Identify which cell holds the provided text, then report its (x, y) central coordinate. 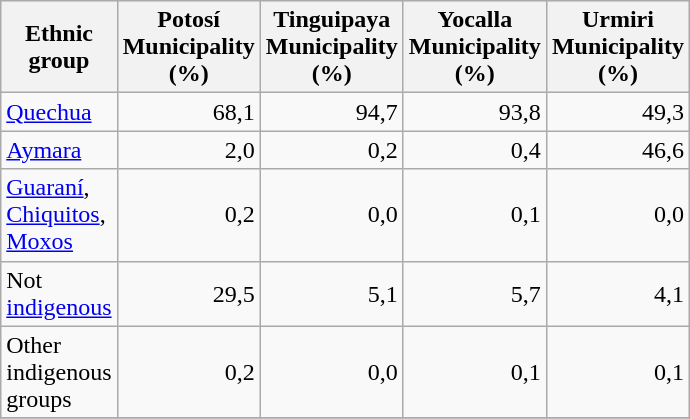
68,1 (188, 112)
5,7 (474, 294)
Aymara (59, 150)
94,7 (332, 112)
Not indigenous (59, 294)
Ethnic group (59, 47)
Urmiri Municipality (%) (618, 47)
4,1 (618, 294)
5,1 (332, 294)
Quechua (59, 112)
Other indigenous groups (59, 372)
46,6 (618, 150)
0,4 (474, 150)
Guaraní, Chiquitos, Moxos (59, 215)
93,8 (474, 112)
Potosí Municipality (%) (188, 47)
29,5 (188, 294)
49,3 (618, 112)
2,0 (188, 150)
Yocalla Municipality (%) (474, 47)
Tinguipaya Municipality (%) (332, 47)
